Scan for the cell matching the given text and deliver its (X, Y) coordinate at center. 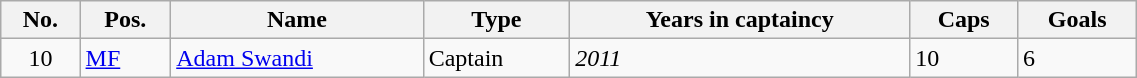
2011 (740, 58)
Goals (1078, 20)
Pos. (126, 20)
Caps (964, 20)
Captain (496, 58)
Type (496, 20)
6 (1078, 58)
Years in captaincy (740, 20)
Adam Swandi (297, 58)
No. (40, 20)
Name (297, 20)
MF (126, 58)
